Return the [x, y] coordinate for the center point of the cell that contains the specified text.  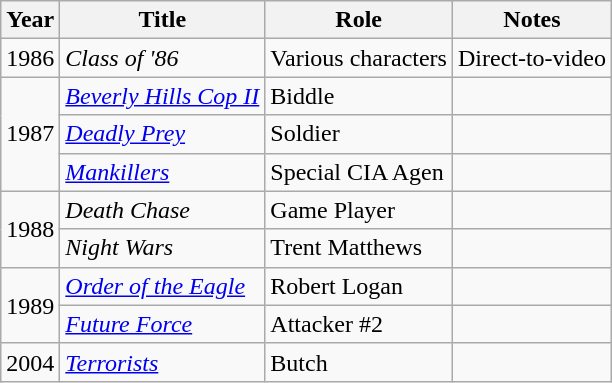
Night Wars [162, 248]
Title [162, 20]
Robert Logan [359, 286]
Death Chase [162, 210]
Attacker #2 [359, 324]
Role [359, 20]
Deadly Prey [162, 134]
Trent Matthews [359, 248]
Game Player [359, 210]
Notes [532, 20]
Special CIA Agen [359, 172]
Beverly Hills Cop II [162, 96]
Class of '86 [162, 58]
Order of the Eagle [162, 286]
1987 [30, 134]
Biddle [359, 96]
Soldier [359, 134]
Future Force [162, 324]
1989 [30, 305]
1986 [30, 58]
Various characters [359, 58]
Butch [359, 362]
Mankillers [162, 172]
2004 [30, 362]
1988 [30, 229]
Year [30, 20]
Direct-to-video [532, 58]
Terrorists [162, 362]
